For the text-containing cell, return its midpoint in [x, y] coordinate format. 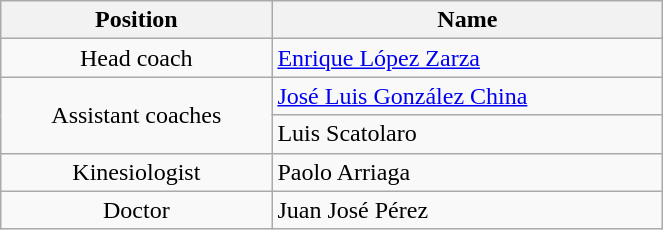
Position [136, 20]
Name [468, 20]
Assistant coaches [136, 115]
Kinesiologist [136, 172]
Paolo Arriaga [468, 172]
Luis Scatolaro [468, 134]
Juan José Pérez [468, 210]
Head coach [136, 58]
José Luis González China [468, 96]
Doctor [136, 210]
Enrique López Zarza [468, 58]
